Return [X, Y] of the center of cell containing provided text 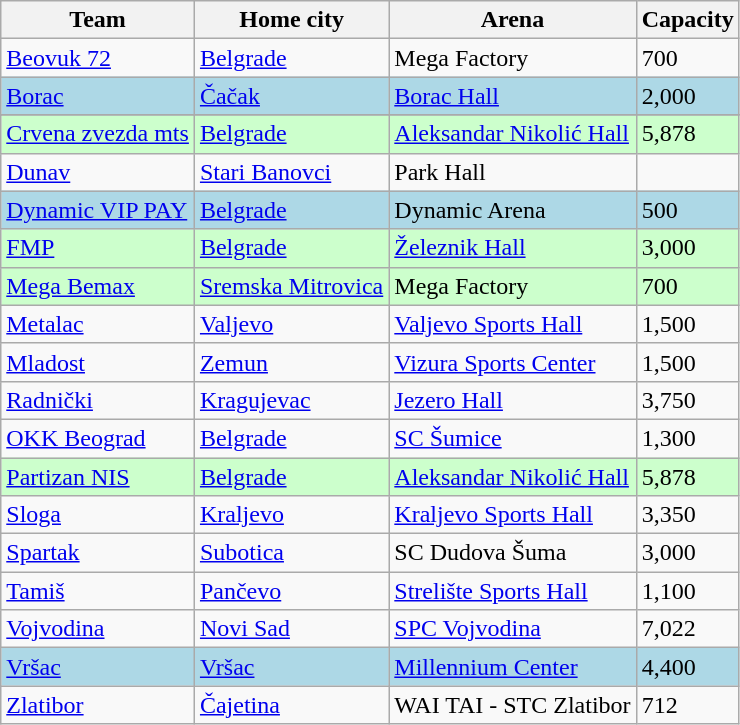
Sloga [98, 515]
2,000 [688, 96]
Strelište Sports Hall [512, 591]
Jezero Hall [512, 400]
500 [688, 210]
Zlatibor [98, 705]
4,400 [688, 667]
Team [98, 20]
Valjevo Sports Hall [512, 324]
Capacity [688, 20]
Millennium Center [512, 667]
Park Hall [512, 172]
Dunav [98, 172]
Metalac [98, 324]
Radnički [98, 400]
Novi Sad [291, 629]
Crvena zvezda mts [98, 134]
Železnik Hall [512, 248]
Dynamic VIP PAY [98, 210]
Partizan NIS [98, 477]
Borac Hall [512, 96]
Čajetina [291, 705]
1,100 [688, 591]
3,750 [688, 400]
3,350 [688, 515]
Mladost [98, 362]
Subotica [291, 553]
1,300 [688, 438]
Zemun [291, 362]
Valjevo [291, 324]
Kragujevac [291, 400]
Tamiš [98, 591]
WAI TAI - STC Zlatibor [512, 705]
Home city [291, 20]
Mega Bemax [98, 286]
Arena [512, 20]
SC Dudova Šuma [512, 553]
Dynamic Arena [512, 210]
Pančevo [291, 591]
Spartak [98, 553]
712 [688, 705]
OKK Beograd [98, 438]
Borac [98, 96]
Vojvodina [98, 629]
Vizura Sports Center [512, 362]
FMP [98, 248]
Kraljevo [291, 515]
Sremska Mitrovica [291, 286]
Čačak [291, 96]
7,022 [688, 629]
SC Šumice [512, 438]
Stari Banovci [291, 172]
Kraljevo Sports Hall [512, 515]
Beovuk 72 [98, 58]
SPC Vojvodina [512, 629]
